Output the [X, Y] coordinate of the center of the cell containing the given text.  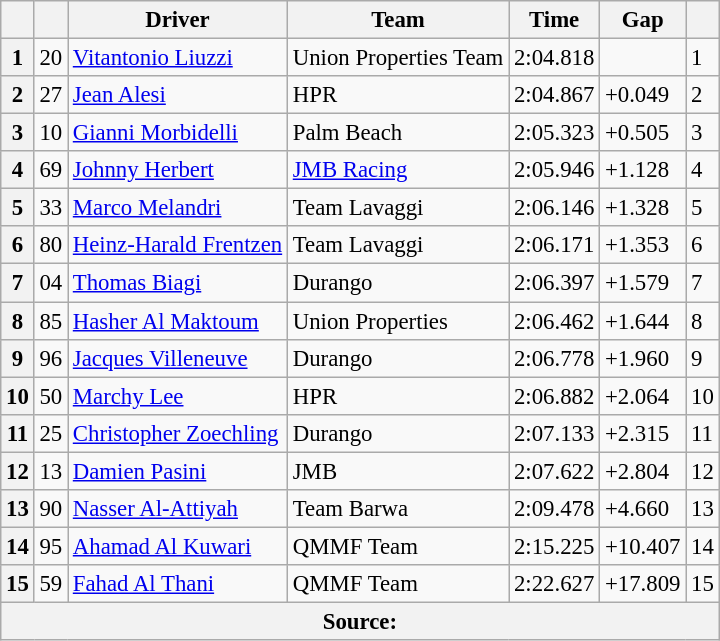
2:06.146 [554, 208]
Union Properties Team [398, 58]
+2.315 [643, 433]
Source: [360, 621]
2:05.946 [554, 170]
04 [50, 283]
+2.804 [643, 471]
59 [50, 584]
80 [50, 245]
+0.049 [643, 95]
+1.328 [643, 208]
Vitantonio Liuzzi [178, 58]
Marco Melandri [178, 208]
33 [50, 208]
27 [50, 95]
2:15.225 [554, 546]
Union Properties [398, 321]
Palm Beach [398, 133]
Gianni Morbidelli [178, 133]
2:06.462 [554, 321]
Christopher Zoechling [178, 433]
2:22.627 [554, 584]
+10.407 [643, 546]
2:07.133 [554, 433]
+17.809 [643, 584]
50 [50, 396]
69 [50, 170]
Hasher Al Maktoum [178, 321]
Ahamad Al Kuwari [178, 546]
Jean Alesi [178, 95]
Johnny Herbert [178, 170]
95 [50, 546]
+0.505 [643, 133]
+1.644 [643, 321]
2:06.397 [554, 283]
2:06.882 [554, 396]
20 [50, 58]
Marchy Lee [178, 396]
96 [50, 358]
2:04.867 [554, 95]
Jacques Villeneuve [178, 358]
25 [50, 433]
90 [50, 509]
+1.960 [643, 358]
Thomas Biagi [178, 283]
Driver [178, 20]
JMB [398, 471]
+1.128 [643, 170]
2:06.778 [554, 358]
JMB Racing [398, 170]
Heinz-Harald Frentzen [178, 245]
Team [398, 20]
2:07.622 [554, 471]
2:05.323 [554, 133]
2:04.818 [554, 58]
Team Barwa [398, 509]
Gap [643, 20]
Damien Pasini [178, 471]
+1.579 [643, 283]
+4.660 [643, 509]
85 [50, 321]
Nasser Al-Attiyah [178, 509]
Fahad Al Thani [178, 584]
2:09.478 [554, 509]
Time [554, 20]
2:06.171 [554, 245]
+1.353 [643, 245]
+2.064 [643, 396]
